Output the (x, y) coordinate of the center of the cell containing the given text.  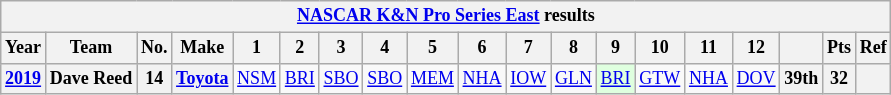
IOW (528, 78)
5 (433, 48)
39th (802, 78)
10 (660, 48)
Dave Reed (90, 78)
6 (482, 48)
Make (202, 48)
NSM (257, 78)
2019 (24, 78)
14 (154, 78)
Pts (840, 48)
Team (90, 48)
Year (24, 48)
4 (385, 48)
GTW (660, 78)
Ref (873, 48)
9 (616, 48)
8 (574, 48)
MEM (433, 78)
DOV (756, 78)
NASCAR K&N Pro Series East results (446, 16)
3 (341, 48)
12 (756, 48)
11 (709, 48)
No. (154, 48)
32 (840, 78)
7 (528, 48)
GLN (574, 78)
2 (300, 48)
1 (257, 48)
Toyota (202, 78)
